For the text-containing cell, return its midpoint in [x, y] coordinate format. 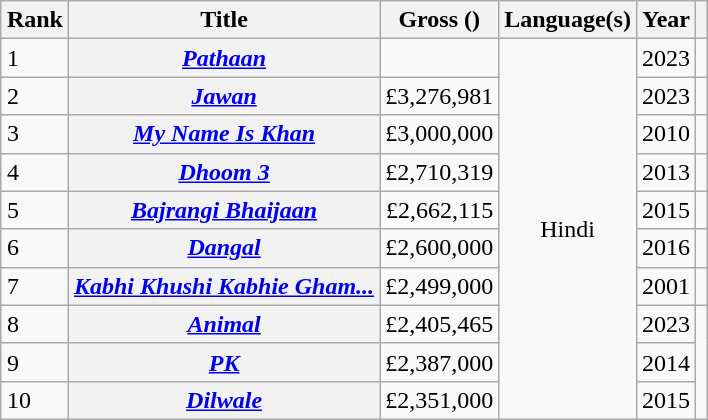
£2,387,000 [440, 362]
My Name Is Khan [224, 134]
8 [34, 324]
Pathaan [224, 58]
Gross () [440, 20]
2010 [666, 134]
Hindi [568, 230]
£2,600,000 [440, 248]
1 [34, 58]
2014 [666, 362]
2013 [666, 172]
Animal [224, 324]
10 [34, 400]
Dilwale [224, 400]
£2,405,465 [440, 324]
£2,351,000 [440, 400]
PK [224, 362]
£3,276,981 [440, 96]
£2,499,000 [440, 286]
9 [34, 362]
Rank [34, 20]
Year [666, 20]
5 [34, 210]
2001 [666, 286]
2016 [666, 248]
Language(s) [568, 20]
4 [34, 172]
£2,710,319 [440, 172]
3 [34, 134]
Jawan [224, 96]
Kabhi Khushi Kabhie Gham... [224, 286]
Dangal [224, 248]
£2,662,115 [440, 210]
Bajrangi Bhaijaan [224, 210]
7 [34, 286]
Dhoom 3 [224, 172]
Title [224, 20]
2 [34, 96]
6 [34, 248]
£3,000,000 [440, 134]
